Return the (X, Y) coordinate for the center point of the cell that contains the specified text.  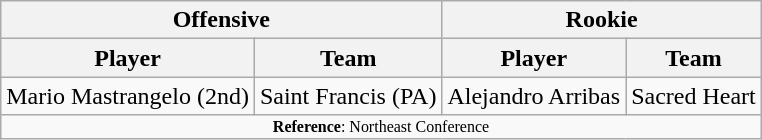
Sacred Heart (694, 96)
Rookie (602, 20)
Saint Francis (PA) (348, 96)
Reference: Northeast Conference (382, 127)
Mario Mastrangelo (2nd) (128, 96)
Offensive (222, 20)
Alejandro Arribas (534, 96)
